Provide the [X, Y] coordinate of the cell's center where the given text is located.  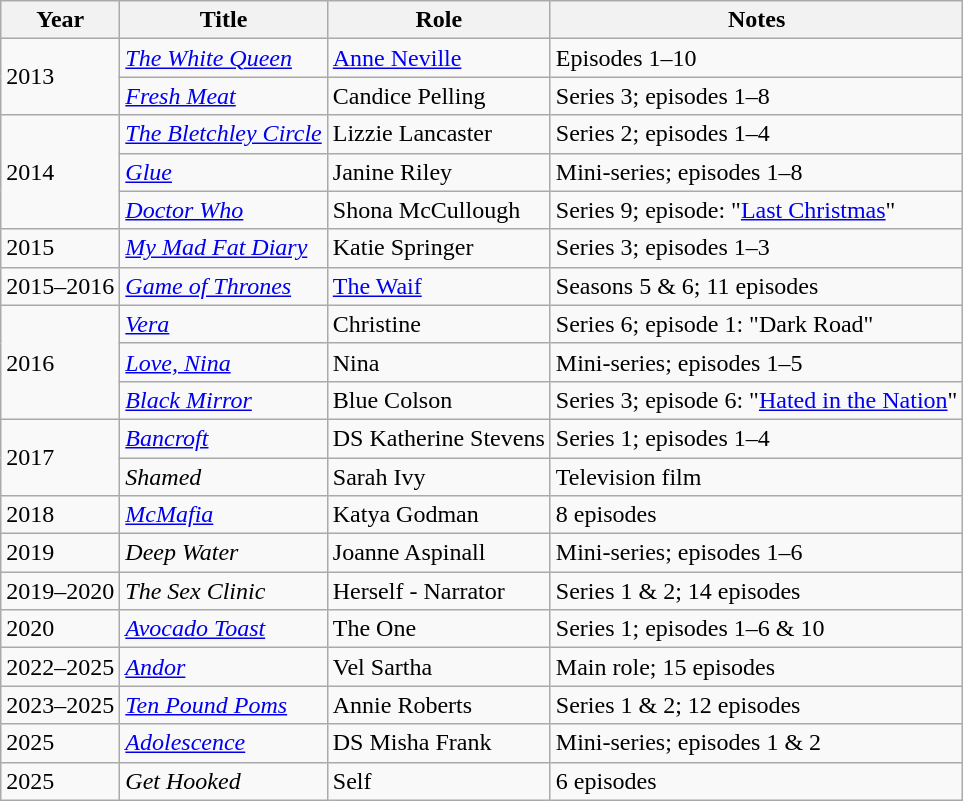
8 episodes [756, 515]
Get Hooked [224, 781]
Main role; 15 episodes [756, 667]
6 episodes [756, 781]
2018 [60, 515]
Sarah Ivy [438, 477]
2019 [60, 553]
Mini-series; episodes 1–8 [756, 172]
Candice Pelling [438, 96]
Nina [438, 362]
Series 9; episode: "Last Christmas" [756, 210]
Series 1 & 2; 14 episodes [756, 591]
Lizzie Lancaster [438, 134]
Janine Riley [438, 172]
The Waif [438, 286]
McMafia [224, 515]
2019–2020 [60, 591]
Role [438, 20]
Series 6; episode 1: "Dark Road" [756, 324]
Mini-series; episodes 1–5 [756, 362]
Doctor Who [224, 210]
Title [224, 20]
2013 [60, 77]
2015 [60, 248]
Shamed [224, 477]
Vera [224, 324]
The One [438, 629]
Series 3; episode 6: "Hated in the Nation" [756, 400]
Mini-series; episodes 1 & 2 [756, 743]
The Sex Clinic [224, 591]
Self [438, 781]
Vel Sartha [438, 667]
Deep Water [224, 553]
Glue [224, 172]
Series 3; episodes 1–3 [756, 248]
Christine [438, 324]
2023–2025 [60, 705]
Adolescence [224, 743]
Notes [756, 20]
Joanne Aspinall [438, 553]
Herself - Narrator [438, 591]
2020 [60, 629]
Series 1; episodes 1–6 & 10 [756, 629]
Television film [756, 477]
Love, Nina [224, 362]
Series 2; episodes 1–4 [756, 134]
2014 [60, 172]
2015–2016 [60, 286]
2017 [60, 457]
2016 [60, 362]
DS Misha Frank [438, 743]
Blue Colson [438, 400]
Fresh Meat [224, 96]
Shona McCullough [438, 210]
Bancroft [224, 438]
Ten Pound Poms [224, 705]
Avocado Toast [224, 629]
Episodes 1–10 [756, 58]
DS Katherine Stevens [438, 438]
2022–2025 [60, 667]
Mini-series; episodes 1–6 [756, 553]
Annie Roberts [438, 705]
Game of Thrones [224, 286]
Black Mirror [224, 400]
My Mad Fat Diary [224, 248]
Katya Godman [438, 515]
The Bletchley Circle [224, 134]
Anne Neville [438, 58]
Series 1 & 2; 12 episodes [756, 705]
Katie Springer [438, 248]
Andor [224, 667]
Series 3; episodes 1–8 [756, 96]
The White Queen [224, 58]
Year [60, 20]
Series 1; episodes 1–4 [756, 438]
Seasons 5 & 6; 11 episodes [756, 286]
